Extract the [X, Y] coordinate from the center of the cell holding the provided text.  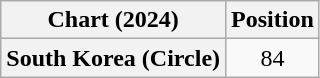
Chart (2024) [114, 20]
South Korea (Circle) [114, 58]
84 [273, 58]
Position [273, 20]
